Locate the cell with the specified text and output its [X, Y] center coordinate. 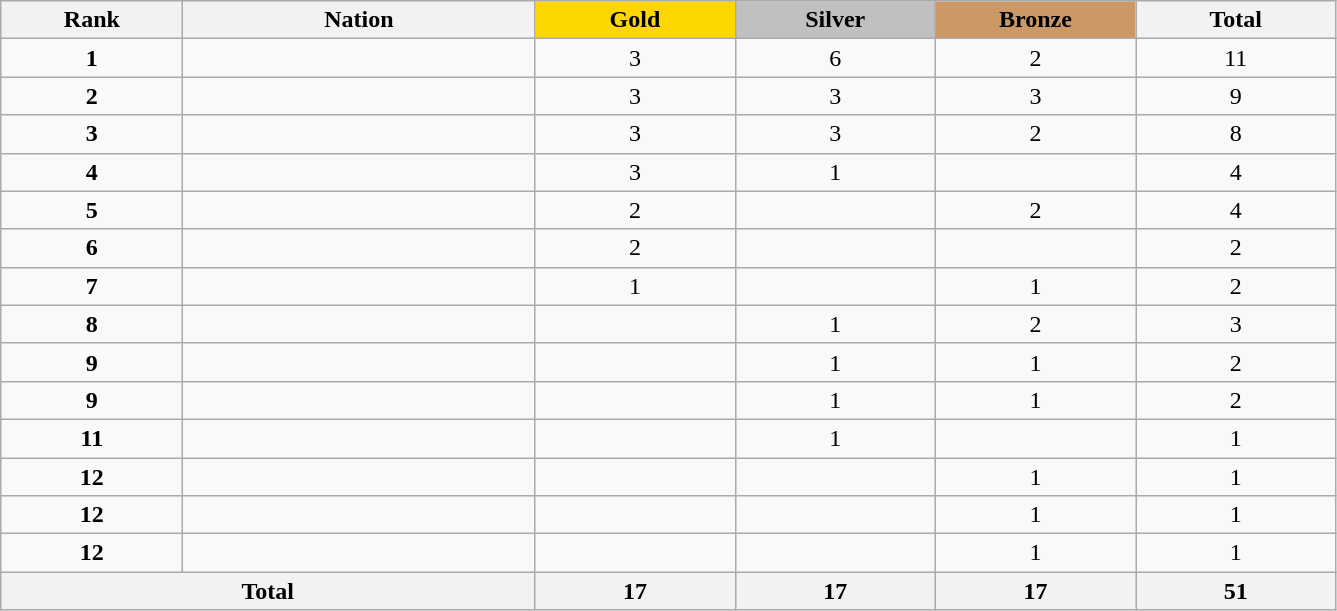
Bronze [1035, 20]
Rank [92, 20]
7 [92, 286]
5 [92, 210]
Nation [359, 20]
Gold [635, 20]
51 [1236, 591]
Silver [835, 20]
